Identify which cell holds the provided text, then report its (x, y) central coordinate. 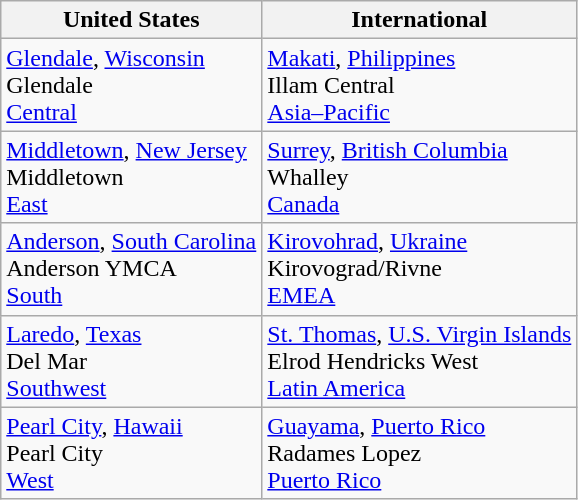
United States (132, 20)
Glendale, Wisconsin Glendale Central (132, 85)
St. Thomas, U.S. Virgin Islands Elrod Hendricks West Latin America (420, 361)
Guayama, Puerto Rico Radames Lopez Puerto Rico (420, 453)
Surrey, British Columbia Whalley Canada (420, 177)
Pearl City, Hawaii Pearl CityWest (132, 453)
International (420, 20)
Kirovohrad, Ukraine Kirovograd/Rivne EMEA (420, 269)
Middletown, New Jersey Middletown East (132, 177)
Anderson, South Carolina Anderson YMCA South (132, 269)
Makati, Philippines Illam Central Asia–Pacific (420, 85)
Laredo, Texas Del Mar Southwest (132, 361)
